Search for the cell housing the specified text and yield its (x, y) center coordinate. 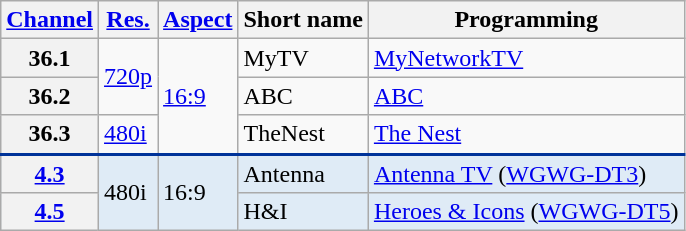
36.3 (50, 134)
4.5 (50, 212)
Antenna (303, 174)
TheNest (303, 134)
The Nest (526, 134)
Aspect (198, 20)
H&I (303, 212)
MyTV (303, 58)
36.2 (50, 96)
Heroes & Icons (WGWG-DT5) (526, 212)
Short name (303, 20)
36.1 (50, 58)
720p (128, 77)
Res. (128, 20)
Channel (50, 20)
MyNetworkTV (526, 58)
Antenna TV (WGWG-DT3) (526, 174)
Programming (526, 20)
4.3 (50, 174)
